Search for the cell housing the specified text and yield its [x, y] center coordinate. 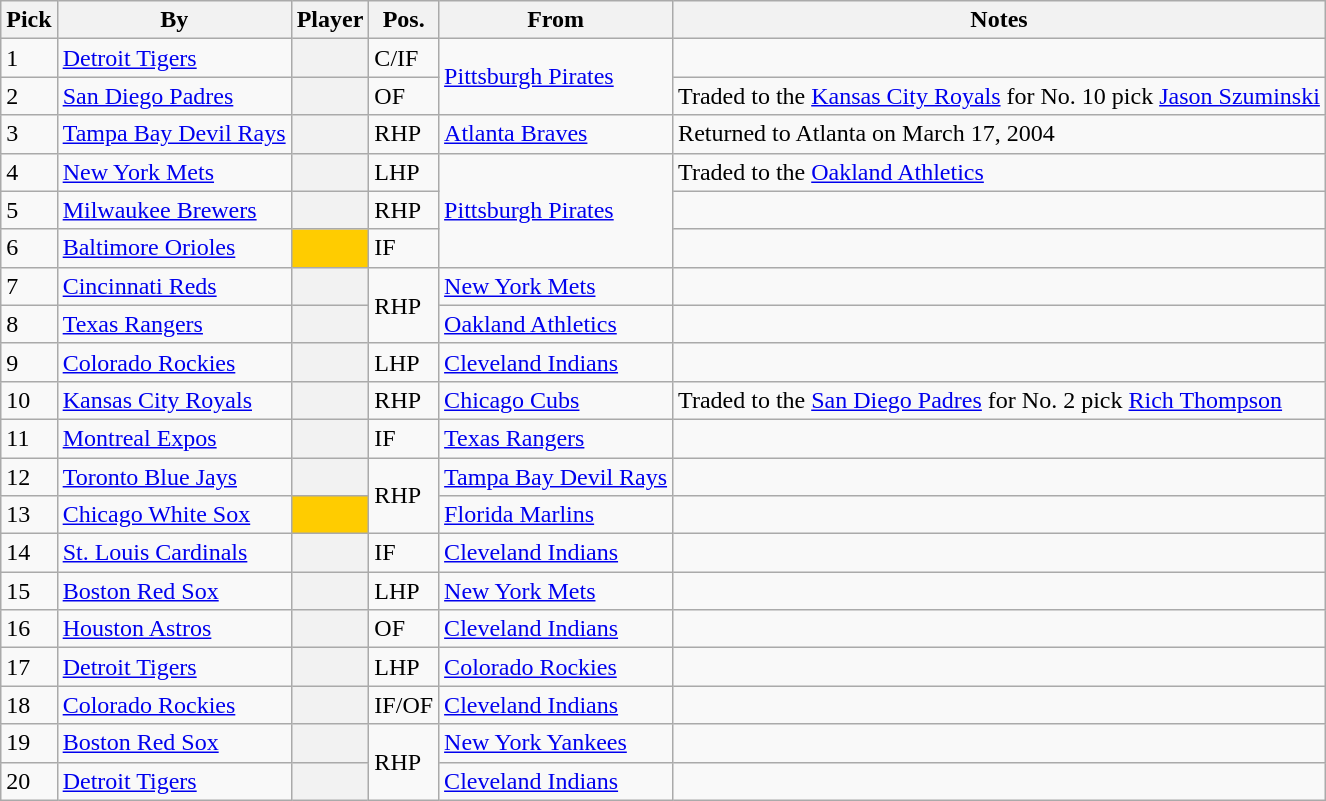
By [174, 20]
19 [29, 743]
Traded to the Oakland Athletics [1000, 172]
Houston Astros [174, 629]
Atlanta Braves [556, 134]
Kansas City Royals [174, 400]
Toronto Blue Jays [174, 477]
6 [29, 248]
San Diego Padres [174, 96]
15 [29, 591]
8 [29, 324]
16 [29, 629]
IF/OF [404, 705]
Chicago White Sox [174, 515]
C/IF [404, 58]
13 [29, 515]
Pick [29, 20]
14 [29, 553]
2 [29, 96]
10 [29, 400]
Pos. [404, 20]
Returned to Atlanta on March 17, 2004 [1000, 134]
3 [29, 134]
Traded to the Kansas City Royals for No. 10 pick Jason Szuminski [1000, 96]
New York Yankees [556, 743]
St. Louis Cardinals [174, 553]
17 [29, 667]
5 [29, 210]
18 [29, 705]
20 [29, 781]
7 [29, 286]
Notes [1000, 20]
9 [29, 362]
Milwaukee Brewers [174, 210]
11 [29, 438]
Baltimore Orioles [174, 248]
Traded to the San Diego Padres for No. 2 pick Rich Thompson [1000, 400]
Montreal Expos [174, 438]
Player [330, 20]
Cincinnati Reds [174, 286]
Chicago Cubs [556, 400]
From [556, 20]
1 [29, 58]
Oakland Athletics [556, 324]
4 [29, 172]
12 [29, 477]
Florida Marlins [556, 515]
